Find where the given text appears and provide that cell's center as [x, y] coordinate. 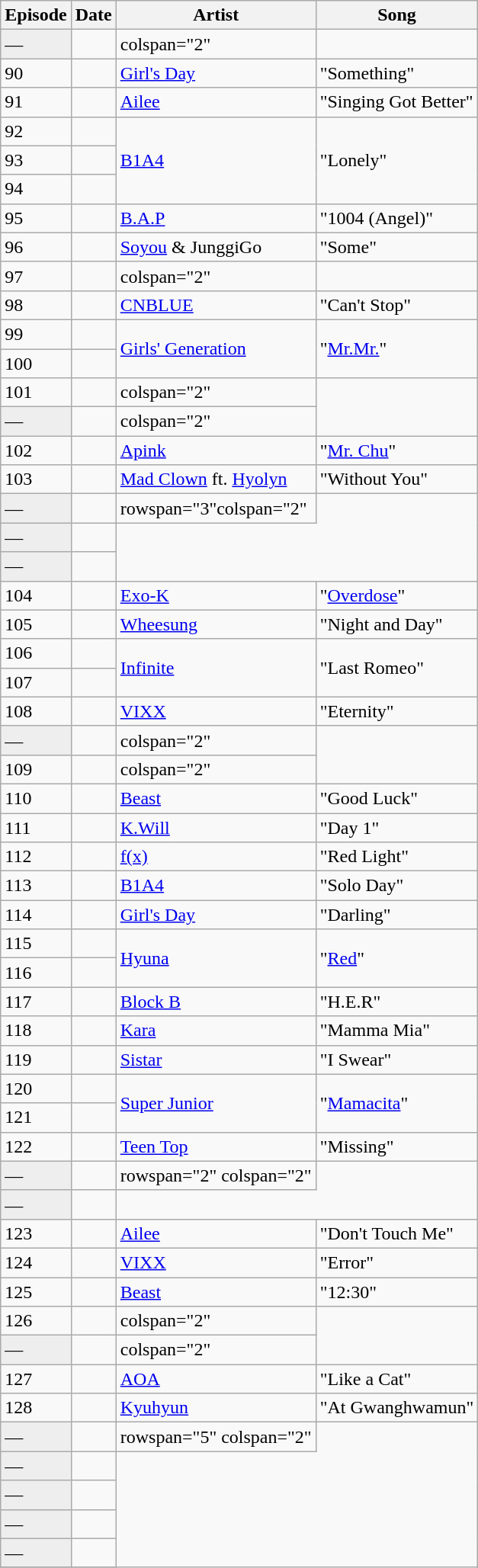
102 [36, 451]
"Good Luck" [396, 798]
"Singing Got Better" [396, 102]
Wheesung [216, 624]
105 [36, 624]
125 [36, 1292]
116 [36, 973]
CNBLUE [216, 305]
106 [36, 653]
"Red Light" [396, 857]
"Lonely" [396, 160]
126 [36, 1321]
"Mamacita" [396, 1103]
Block B [216, 1002]
124 [36, 1262]
K.Will [216, 827]
112 [36, 857]
Sistar [216, 1060]
"Darling" [396, 915]
94 [36, 189]
Apink [216, 451]
90 [36, 73]
"Overdose" [396, 595]
"Mamma Mia" [396, 1031]
113 [36, 886]
115 [36, 944]
96 [36, 247]
107 [36, 682]
"I Swear" [396, 1060]
Date [93, 15]
"Without You" [396, 479]
119 [36, 1060]
"Can't Stop" [396, 305]
Kyuhyun [216, 1408]
"Something" [396, 73]
120 [36, 1089]
rowspan="2" colspan="2" [216, 1175]
Exo-K [216, 595]
"Night and Day" [396, 624]
104 [36, 595]
122 [36, 1146]
"Some" [396, 247]
Infinite [216, 668]
Teen Top [216, 1146]
111 [36, 827]
118 [36, 1031]
98 [36, 305]
"Don't Touch Me" [396, 1233]
"Red" [396, 958]
"1004 (Angel)" [396, 218]
110 [36, 798]
rowspan="5" colspan="2" [216, 1437]
B.A.P [216, 218]
"12:30" [396, 1292]
108 [36, 711]
91 [36, 102]
"Missing" [396, 1146]
"Eternity" [396, 711]
"Like a Cat" [396, 1379]
"Last Romeo" [396, 668]
92 [36, 131]
"Mr. Chu" [396, 451]
Song [396, 15]
121 [36, 1117]
Kara [216, 1031]
103 [36, 479]
"Error" [396, 1262]
97 [36, 276]
"H.E.R" [396, 1002]
"At Gwanghwamun" [396, 1408]
Artist [216, 15]
Hyuna [216, 958]
100 [36, 364]
114 [36, 915]
Episode [36, 15]
127 [36, 1379]
117 [36, 1002]
101 [36, 393]
f(x) [216, 857]
Soyou & JunggiGo [216, 247]
123 [36, 1233]
"Day 1" [396, 827]
"Mr.Mr." [396, 348]
93 [36, 160]
128 [36, 1408]
rowspan="3"colspan="2" [216, 508]
Super Junior [216, 1103]
99 [36, 334]
95 [36, 218]
Girls' Generation [216, 348]
Mad Clown ft. Hyolyn [216, 479]
AOA [216, 1379]
"Solo Day" [396, 886]
109 [36, 769]
